From the cell containing the given text, extract its center point as [x, y] coordinate. 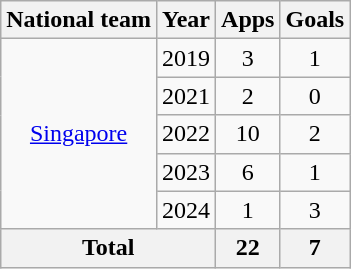
Apps [248, 20]
10 [248, 134]
Year [186, 20]
2023 [186, 172]
2024 [186, 210]
2019 [186, 58]
7 [315, 248]
0 [315, 96]
Goals [315, 20]
Singapore [79, 134]
National team [79, 20]
Total [108, 248]
2022 [186, 134]
6 [248, 172]
22 [248, 248]
2021 [186, 96]
